Locate the cell with the specified text and output its (x, y) center coordinate. 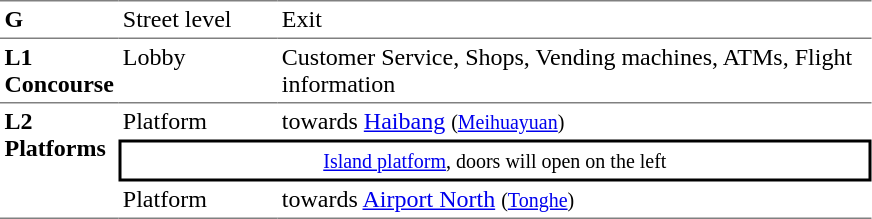
Exit (574, 19)
Platform (198, 122)
Island platform, doors will open on the left (494, 161)
Lobby (198, 71)
G (59, 19)
L1Concourse (59, 71)
Street level (198, 19)
Customer Service, Shops, Vending machines, ATMs, Flight information (574, 71)
towards Haibang (Meihuayuan) (574, 122)
